Pinpoint the cell where the given text exists, returning its (x, y) midpoint coordinate. 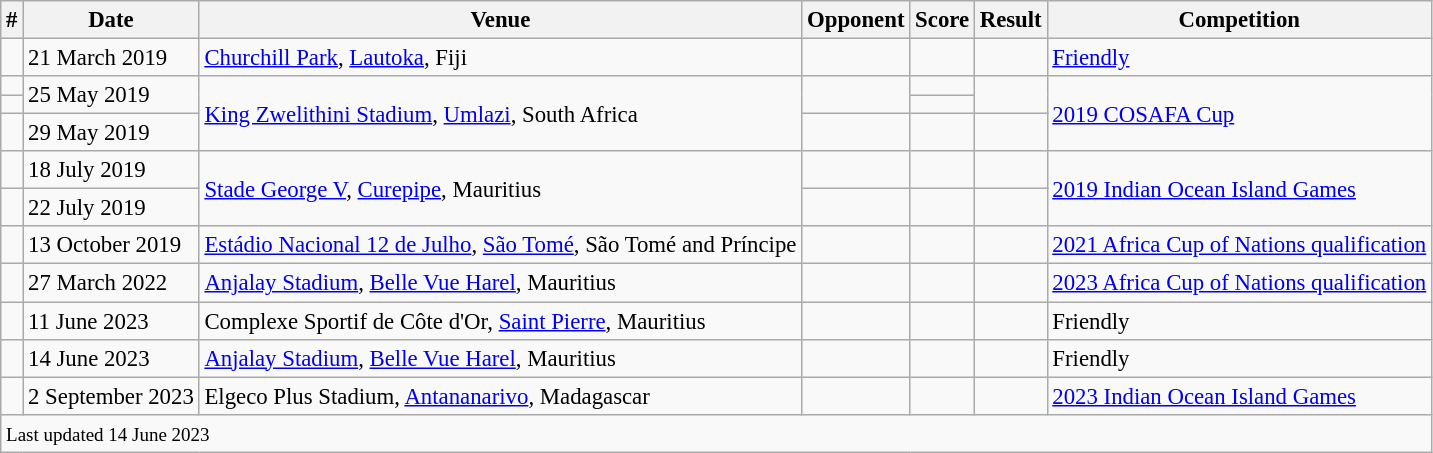
27 March 2022 (111, 283)
18 July 2019 (111, 170)
13 October 2019 (111, 245)
Result (1010, 20)
Venue (500, 20)
Score (942, 20)
2019 COSAFA Cup (1240, 114)
2019 Indian Ocean Island Games (1240, 188)
21 March 2019 (111, 58)
Stade George V, Curepipe, Mauritius (500, 188)
Complexe Sportif de Côte d'Or, Saint Pierre, Mauritius (500, 321)
Elgeco Plus Stadium, Antananarivo, Madagascar (500, 396)
King Zwelithini Stadium, Umlazi, South Africa (500, 114)
Date (111, 20)
# (12, 20)
2023 Indian Ocean Island Games (1240, 396)
Last updated 14 June 2023 (716, 433)
Estádio Nacional 12 de Julho, São Tomé, São Tomé and Príncipe (500, 245)
22 July 2019 (111, 208)
Churchill Park, Lautoka, Fiji (500, 58)
2021 Africa Cup of Nations qualification (1240, 245)
Competition (1240, 20)
29 May 2019 (111, 133)
11 June 2023 (111, 321)
2023 Africa Cup of Nations qualification (1240, 283)
14 June 2023 (111, 358)
25 May 2019 (111, 95)
2 September 2023 (111, 396)
Opponent (856, 20)
